Return [X, Y] of the center of cell containing provided text 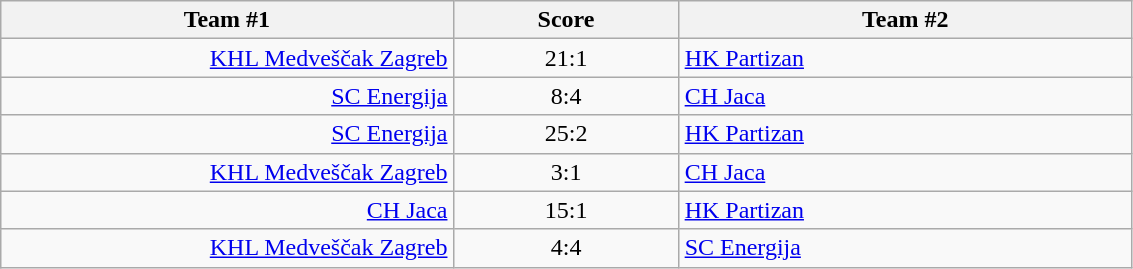
Score [566, 20]
8:4 [566, 96]
25:2 [566, 134]
21:1 [566, 58]
4:4 [566, 248]
Team #2 [905, 20]
Team #1 [227, 20]
15:1 [566, 210]
3:1 [566, 172]
